Output the [x, y] coordinate of the center of the cell containing the given text.  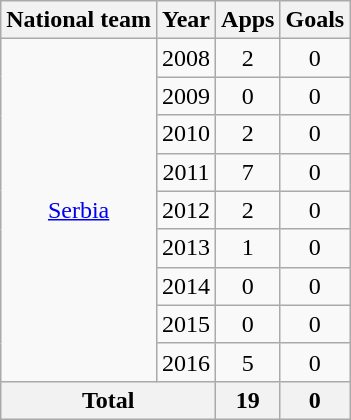
Apps [248, 20]
Total [108, 400]
2010 [186, 134]
2009 [186, 96]
2016 [186, 362]
2012 [186, 210]
2014 [186, 286]
Year [186, 20]
2008 [186, 58]
1 [248, 248]
Goals [315, 20]
2013 [186, 248]
National team [79, 20]
Serbia [79, 210]
7 [248, 172]
2011 [186, 172]
19 [248, 400]
5 [248, 362]
2015 [186, 324]
